Locate the cell with the specified text and output its (X, Y) center coordinate. 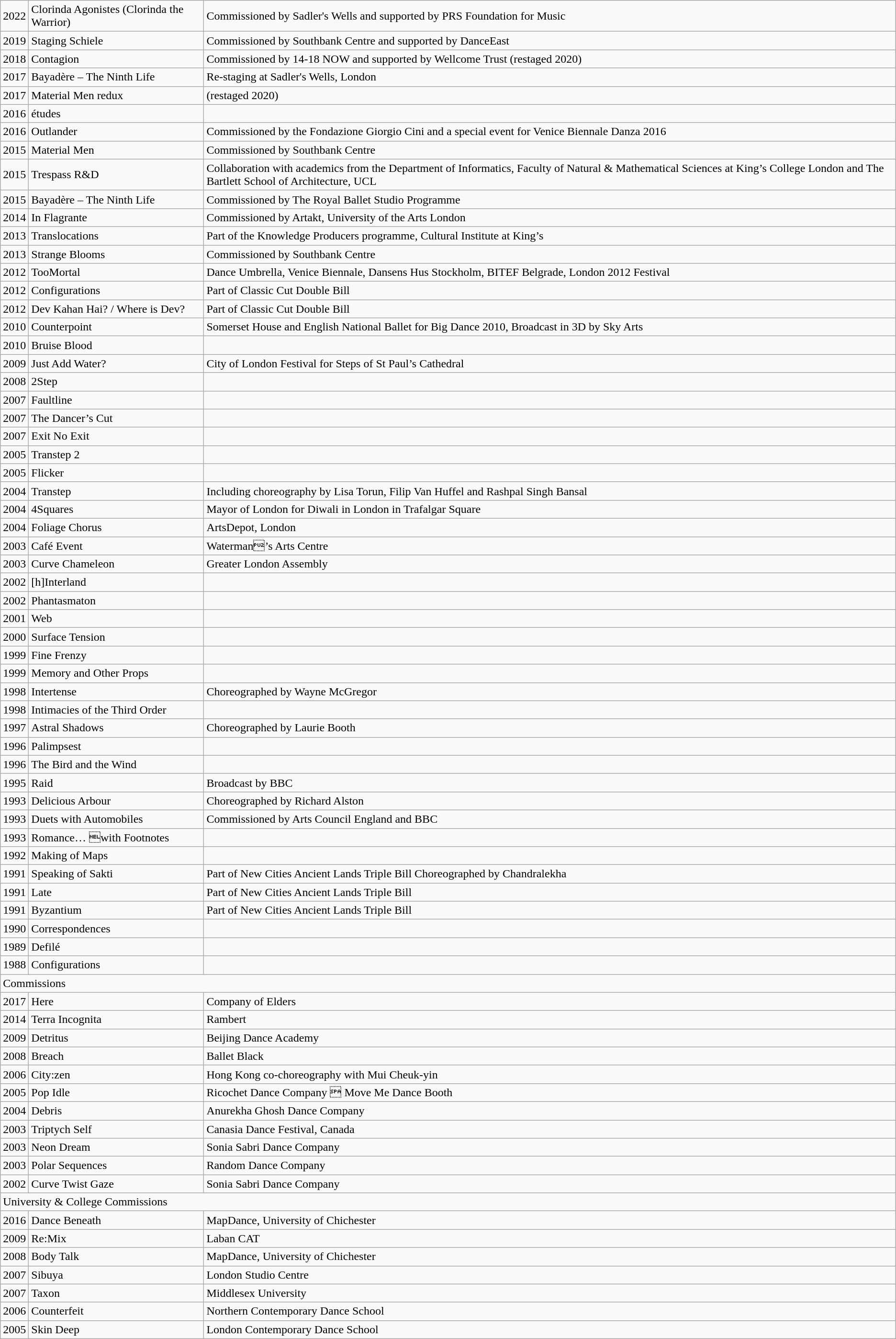
Commissions (448, 983)
Commissioned by Sadler's Wells and supported by PRS Foundation for Music (549, 16)
2018 (14, 59)
1997 (14, 728)
Clorinda Agonistes (Clorinda the Warrior) (116, 16)
[h]Interland (116, 582)
Commissioned by Artakt, University of the Arts London (549, 217)
Debris (116, 1111)
Dance Beneath (116, 1220)
2019 (14, 41)
Translocations (116, 236)
Breach (116, 1056)
Choreographed by Richard Alston (549, 801)
Northern Contemporary Dance School (549, 1311)
4Squares (116, 509)
Counterfeit (116, 1311)
Choreographed by Laurie Booth (549, 728)
Transtep 2 (116, 454)
Company of Elders (549, 1001)
Byzantium (116, 910)
1992 (14, 856)
Triptych Self (116, 1129)
Material Men redux (116, 95)
Beijing Dance Academy (549, 1038)
Dance Umbrella, Venice Biennale, Dansens Hus Stockholm, BITEF Belgrade, London 2012 Festival (549, 272)
Romance… with Footnotes (116, 838)
Mayor of London for Diwali in London in Trafalgar Square (549, 509)
Intimacies of the Third Order (116, 710)
2001 (14, 619)
Commissioned by Southbank Centre and supported by DanceEast (549, 41)
University & College Commissions (448, 1202)
Surface Tension (116, 637)
Strange Blooms (116, 254)
Curve Chameleon (116, 564)
Bruise Blood (116, 345)
Contagion (116, 59)
1995 (14, 783)
Foliage Chorus (116, 527)
Middlesex University (549, 1293)
(restaged 2020) (549, 95)
Phantasmaton (116, 601)
Part of New Cities Ancient Lands Triple Bill Choreographed by Chandralekha (549, 874)
Staging Schiele (116, 41)
Pop Idle (116, 1092)
City of London Festival for Steps of St Paul’s Cathedral (549, 363)
Choreographed by Wayne McGregor (549, 692)
1988 (14, 965)
Part of the Knowledge Producers programme, Cultural Institute at King’s (549, 236)
1989 (14, 947)
Random Dance Company (549, 1166)
ArtsDepot, London (549, 527)
Broadcast by BBC (549, 783)
Speaking of Sakti (116, 874)
Body Talk (116, 1257)
Canasia Dance Festival, Canada (549, 1129)
Commissioned by The Royal Ballet Studio Programme (549, 199)
Detritus (116, 1038)
Ricochet Dance Company  Move Me Dance Booth (549, 1092)
Neon Dream (116, 1147)
2000 (14, 637)
Correspondences (116, 929)
Duets with Automobiles (116, 819)
Including choreography by Lisa Torun, Filip Van Huffel and Rashpal Singh Bansal (549, 491)
Commissioned by 14-18 NOW and supported by Wellcome Trust (restaged 2020) (549, 59)
Exit No Exit (116, 436)
Late (116, 892)
Just Add Water? (116, 363)
Faultline (116, 400)
Curve Twist Gaze (116, 1184)
The Dancer’s Cut (116, 418)
Delicious Arbour (116, 801)
Café Event (116, 545)
City:zen (116, 1074)
Palimpsest (116, 746)
In Flagrante (116, 217)
Trespass R&D (116, 174)
Hong Kong co-choreography with Mui Cheuk-yin (549, 1074)
TooMortal (116, 272)
Transtep (116, 491)
Re:Mix (116, 1238)
1990 (14, 929)
Waterman’s Arts Centre (549, 545)
Rambert (549, 1020)
Fine Frenzy (116, 655)
Material Men (116, 150)
2022 (14, 16)
Dev Kahan Hai? / Where is Dev? (116, 309)
Raid (116, 783)
2Step (116, 382)
London Studio Centre (549, 1275)
études (116, 113)
Outlander (116, 132)
Counterpoint (116, 327)
Skin Deep (116, 1329)
Somerset House and English National Ballet for Big Dance 2010, Broadcast in 3D by Sky Arts (549, 327)
Sibuya (116, 1275)
Ballet Black (549, 1056)
Defilé (116, 947)
Commissioned by the Fondazione Giorgio Cini and a special event for Venice Biennale Danza 2016 (549, 132)
Memory and Other Props (116, 673)
Terra Incognita (116, 1020)
Making of Maps (116, 856)
Greater London Assembly (549, 564)
Web (116, 619)
Laban CAT (549, 1238)
Commissioned by Arts Council England and BBC (549, 819)
The Bird and the Wind (116, 764)
Taxon (116, 1293)
Polar Sequences (116, 1166)
Flicker (116, 473)
Re-staging at Sadler's Wells, London (549, 77)
Intertense (116, 692)
Here (116, 1001)
London Contemporary Dance School (549, 1329)
Anurekha Ghosh Dance Company (549, 1111)
Astral Shadows (116, 728)
